Scan for the cell matching the given text and deliver its [X, Y] coordinate at center. 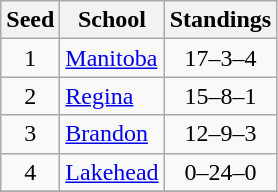
1 [30, 58]
0–24–0 [220, 172]
Brandon [112, 134]
15–8–1 [220, 96]
Lakehead [112, 172]
3 [30, 134]
Seed [30, 20]
Regina [112, 96]
12–9–3 [220, 134]
School [112, 20]
2 [30, 96]
17–3–4 [220, 58]
Standings [220, 20]
4 [30, 172]
Manitoba [112, 58]
